Find where the given text appears and provide that cell's center as (x, y) coordinate. 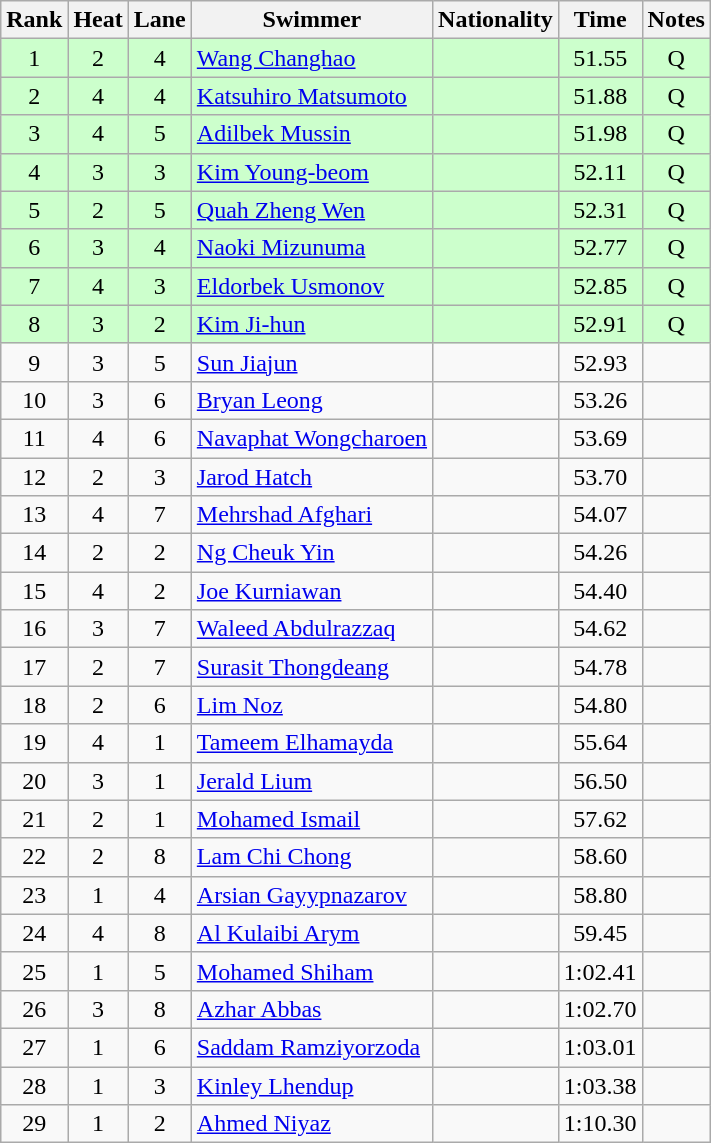
Time (600, 20)
Kim Young-beom (312, 172)
16 (34, 629)
Adilbek Mussin (312, 134)
10 (34, 400)
Navaphat Wongcharoen (312, 438)
53.70 (600, 477)
Jarod Hatch (312, 477)
Lim Noz (312, 705)
Heat (98, 20)
Tameem Elhamayda (312, 743)
23 (34, 895)
Azhar Abbas (312, 1009)
1:03.01 (600, 1047)
Kim Ji-hun (312, 324)
57.62 (600, 819)
Naoki Mizunuma (312, 248)
51.98 (600, 134)
54.62 (600, 629)
54.40 (600, 591)
Mohamed Ismail (312, 819)
Mehrshad Afghari (312, 515)
21 (34, 819)
54.80 (600, 705)
Bryan Leong (312, 400)
Ahmed Niyaz (312, 1124)
Kinley Lhendup (312, 1085)
52.91 (600, 324)
Arsian Gayypnazarov (312, 895)
1:10.30 (600, 1124)
55.64 (600, 743)
Nationality (496, 20)
52.11 (600, 172)
29 (34, 1124)
17 (34, 667)
Wang Changhao (312, 58)
Mohamed Shiham (312, 971)
Al Kulaibi Arym (312, 933)
Katsuhiro Matsumoto (312, 96)
Rank (34, 20)
28 (34, 1085)
52.85 (600, 286)
22 (34, 857)
54.07 (600, 515)
9 (34, 362)
53.69 (600, 438)
Waleed Abdulrazzaq (312, 629)
58.80 (600, 895)
27 (34, 1047)
Swimmer (312, 20)
Saddam Ramziyorzoda (312, 1047)
1:02.41 (600, 971)
Sun Jiajun (312, 362)
Eldorbek Usmonov (312, 286)
53.26 (600, 400)
Notes (676, 20)
19 (34, 743)
15 (34, 591)
59.45 (600, 933)
Lam Chi Chong (312, 857)
20 (34, 781)
52.93 (600, 362)
Ng Cheuk Yin (312, 553)
11 (34, 438)
18 (34, 705)
1:02.70 (600, 1009)
Surasit Thongdeang (312, 667)
58.60 (600, 857)
51.88 (600, 96)
Quah Zheng Wen (312, 210)
24 (34, 933)
51.55 (600, 58)
25 (34, 971)
12 (34, 477)
54.26 (600, 553)
54.78 (600, 667)
52.31 (600, 210)
1:03.38 (600, 1085)
13 (34, 515)
Jerald Lium (312, 781)
Lane (160, 20)
14 (34, 553)
Joe Kurniawan (312, 591)
56.50 (600, 781)
26 (34, 1009)
52.77 (600, 248)
